Pinpoint the cell where the given text exists, returning its [x, y] midpoint coordinate. 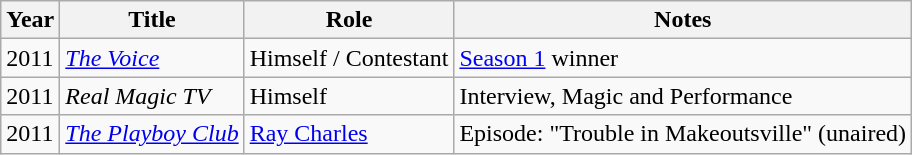
The Voice [152, 58]
Notes [683, 20]
Himself [349, 96]
Year [30, 20]
Real Magic TV [152, 96]
Season 1 winner [683, 58]
Himself / Contestant [349, 58]
Title [152, 20]
Interview, Magic and Performance [683, 96]
Episode: "Trouble in Makeoutsville" (unaired) [683, 134]
The Playboy Club [152, 134]
Role [349, 20]
Ray Charles [349, 134]
